Extract the [X, Y] coordinate from the center of the cell holding the provided text.  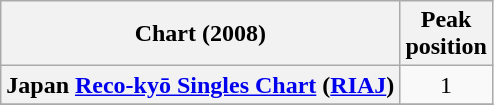
1 [446, 85]
Peakposition [446, 34]
Chart (2008) [200, 34]
Japan Reco-kyō Singles Chart (RIAJ) [200, 85]
